For the text-containing cell, return its midpoint in (x, y) coordinate format. 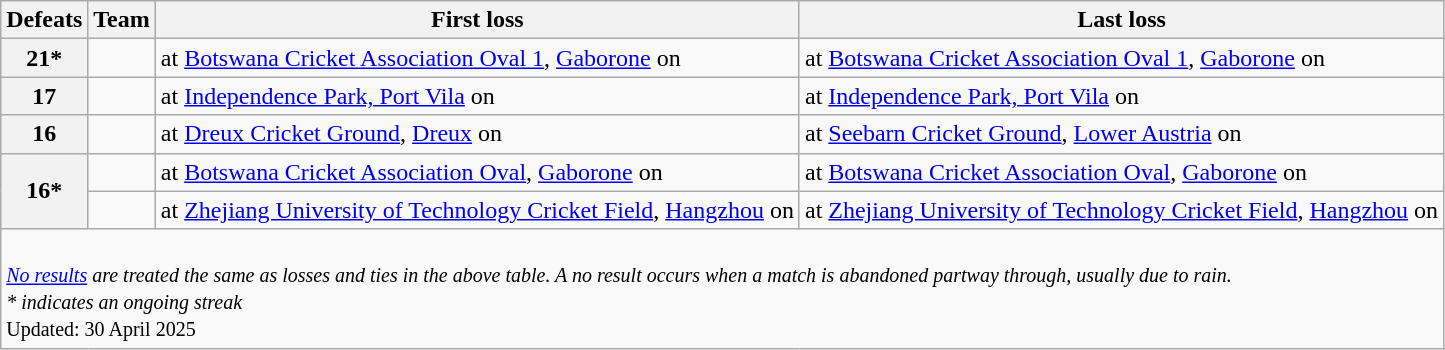
at Dreux Cricket Ground, Dreux on (477, 134)
21* (44, 58)
16 (44, 134)
First loss (477, 20)
16* (44, 191)
Team (122, 20)
17 (44, 96)
Last loss (1121, 20)
Defeats (44, 20)
at Seebarn Cricket Ground, Lower Austria on (1121, 134)
